Output the [X, Y] coordinate of the center of the cell containing the given text.  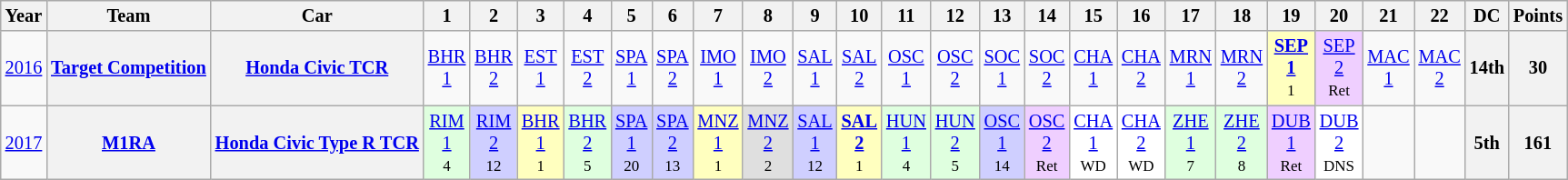
EST2 [587, 68]
ZHE17 [1191, 143]
Honda Civic Type R TCR [317, 143]
CHA2WD [1142, 143]
30 [1538, 68]
DUB2DNS [1340, 143]
Points [1538, 15]
Honda Civic TCR [317, 68]
SPA213 [673, 143]
14 [1047, 15]
4 [587, 15]
M1RA [129, 143]
5th [1487, 143]
Team [129, 15]
CHA1 [1093, 68]
2 [494, 15]
EST1 [541, 68]
Target Competition [129, 68]
22 [1440, 15]
SEP2Ret [1340, 68]
21 [1388, 15]
6 [673, 15]
BHR11 [541, 143]
19 [1291, 15]
HUN25 [955, 143]
MAC2 [1440, 68]
SAL1 [814, 68]
OSC1 [906, 68]
20 [1340, 15]
9 [814, 15]
12 [955, 15]
2016 [24, 68]
15 [1093, 15]
Car [317, 15]
SPA120 [631, 143]
IMO2 [767, 68]
CHA1WD [1093, 143]
ZHE28 [1242, 143]
2017 [24, 143]
161 [1538, 143]
MRN2 [1242, 68]
IMO1 [718, 68]
MAC1 [1388, 68]
13 [1002, 15]
Year [24, 15]
CHA2 [1142, 68]
HUN14 [906, 143]
SAL112 [814, 143]
DUB1Ret [1291, 143]
10 [860, 15]
BHR25 [587, 143]
BHR2 [494, 68]
SPA1 [631, 68]
MNZ11 [718, 143]
18 [1242, 15]
BHR1 [447, 68]
7 [718, 15]
1 [447, 15]
SAL2 [860, 68]
SOC2 [1047, 68]
14th [1487, 68]
DC [1487, 15]
3 [541, 15]
MNZ22 [767, 143]
MRN1 [1191, 68]
OSC2 [955, 68]
SPA2 [673, 68]
8 [767, 15]
RIM212 [494, 143]
RIM14 [447, 143]
SAL21 [860, 143]
SEP11 [1291, 68]
16 [1142, 15]
11 [906, 15]
17 [1191, 15]
OSC2Ret [1047, 143]
5 [631, 15]
OSC114 [1002, 143]
SOC1 [1002, 68]
